Find where the given text appears and provide that cell's center as (x, y) coordinate. 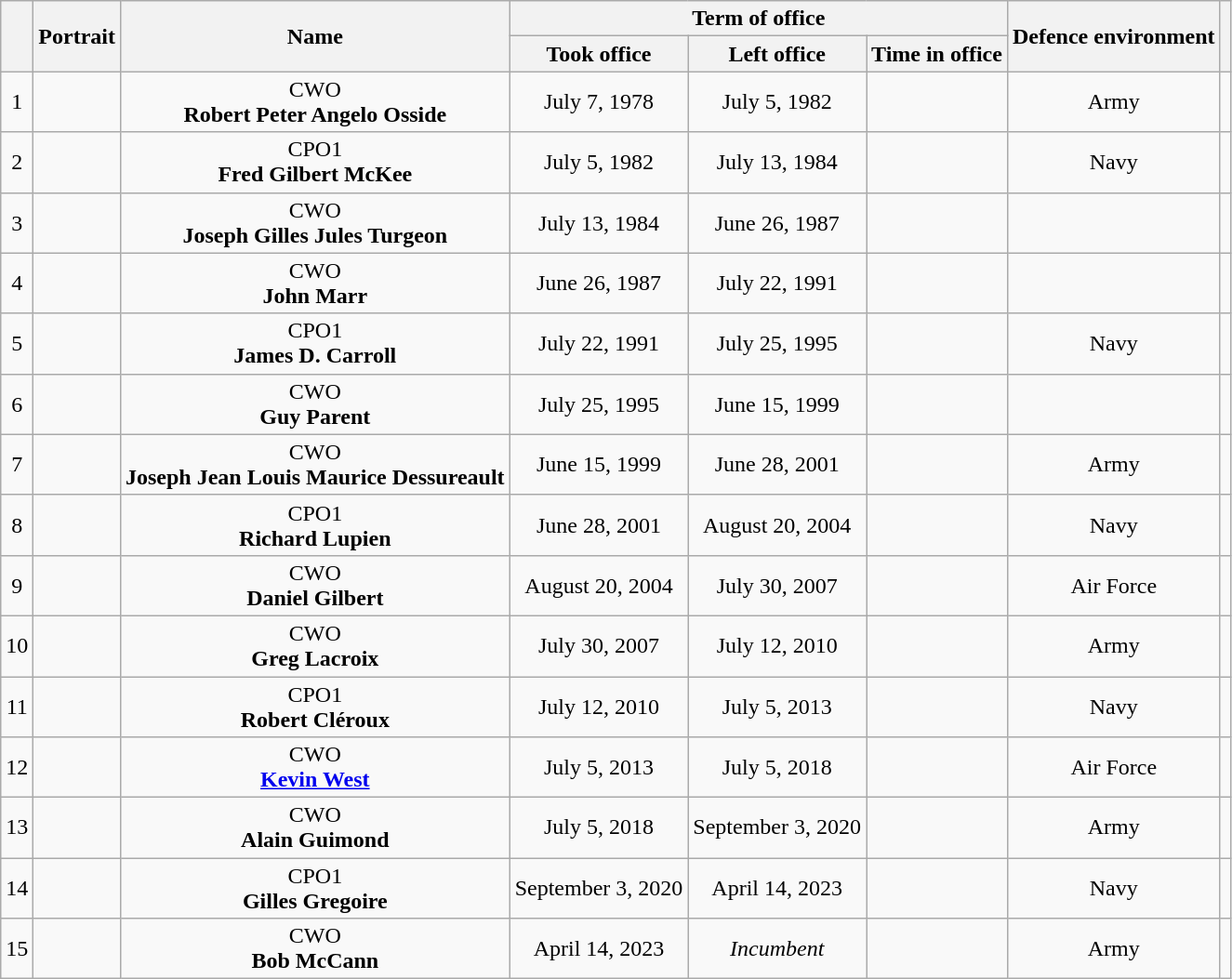
Took office (599, 54)
CPO1Robert Cléroux (314, 707)
6 (17, 404)
14 (17, 889)
13 (17, 827)
Term of office (759, 19)
Incumbent (777, 948)
Name (314, 36)
Left office (777, 54)
4 (17, 283)
July 7, 1978 (599, 102)
15 (17, 948)
CPO1Richard Lupien (314, 524)
CWODaniel Gilbert (314, 586)
5 (17, 344)
Time in office (937, 54)
CWOJohn Marr (314, 283)
CWOBob McCann (314, 948)
CWOGreg Lacroix (314, 645)
11 (17, 707)
12 (17, 768)
CWOGuy Parent (314, 404)
10 (17, 645)
CWOAlain Guimond (314, 827)
CPO1James D. Carroll (314, 344)
1 (17, 102)
Portrait (77, 36)
CWORobert Peter Angelo Osside (314, 102)
3 (17, 223)
2 (17, 162)
CWOKevin West (314, 768)
8 (17, 524)
CWOJoseph Gilles Jules Turgeon (314, 223)
CPO1Fred Gilbert McKee (314, 162)
CWOJoseph Jean Louis Maurice Dessureault (314, 465)
CPO1Gilles Gregoire (314, 889)
Defence environment (1114, 36)
7 (17, 465)
9 (17, 586)
